Detect which cell encompasses the target text, then output its [X, Y] center coordinate. 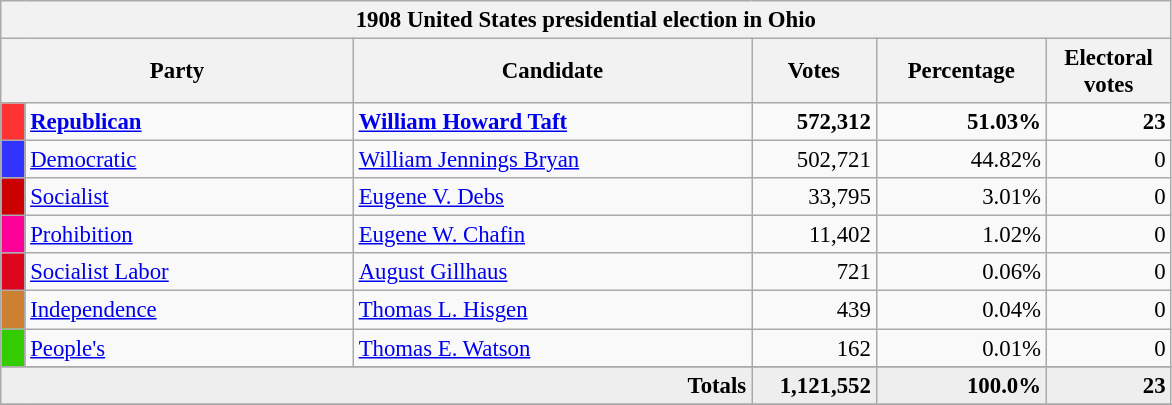
502,721 [814, 160]
33,795 [814, 197]
Totals [376, 385]
August Gillhaus [552, 273]
Votes [814, 72]
162 [814, 348]
51.03% [961, 122]
44.82% [961, 160]
1,121,552 [814, 385]
1.02% [961, 235]
Independence [189, 310]
People's [189, 348]
Eugene V. Debs [552, 197]
439 [814, 310]
0.04% [961, 310]
Party [178, 72]
Democratic [189, 160]
Candidate [552, 72]
Socialist [189, 197]
William Howard Taft [552, 122]
0.01% [961, 348]
3.01% [961, 197]
Republican [189, 122]
Electoral votes [1108, 72]
11,402 [814, 235]
Eugene W. Chafin [552, 235]
572,312 [814, 122]
William Jennings Bryan [552, 160]
Thomas L. Hisgen [552, 310]
Prohibition [189, 235]
Percentage [961, 72]
100.0% [961, 385]
1908 United States presidential election in Ohio [586, 20]
721 [814, 273]
Thomas E. Watson [552, 348]
Socialist Labor [189, 273]
0.06% [961, 273]
